Output the (x, y) coordinate of the center of the cell containing the given text.  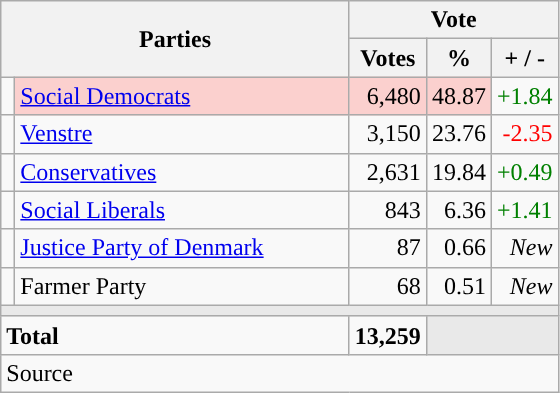
+1.41 (524, 210)
-2.35 (524, 134)
+ / - (524, 58)
Votes (388, 58)
Justice Party of Denmark (182, 248)
Parties (176, 39)
Social Democrats (182, 96)
48.87 (458, 96)
Vote (454, 20)
Venstre (182, 134)
0.66 (458, 248)
% (458, 58)
87 (388, 248)
2,631 (388, 172)
Source (280, 373)
19.84 (458, 172)
3,150 (388, 134)
+1.84 (524, 96)
843 (388, 210)
68 (388, 286)
Social Liberals (182, 210)
Conservatives (182, 172)
6.36 (458, 210)
6,480 (388, 96)
0.51 (458, 286)
13,259 (388, 335)
+0.49 (524, 172)
Farmer Party (182, 286)
Total (176, 335)
23.76 (458, 134)
